Identify which cell holds the provided text, then report its [x, y] central coordinate. 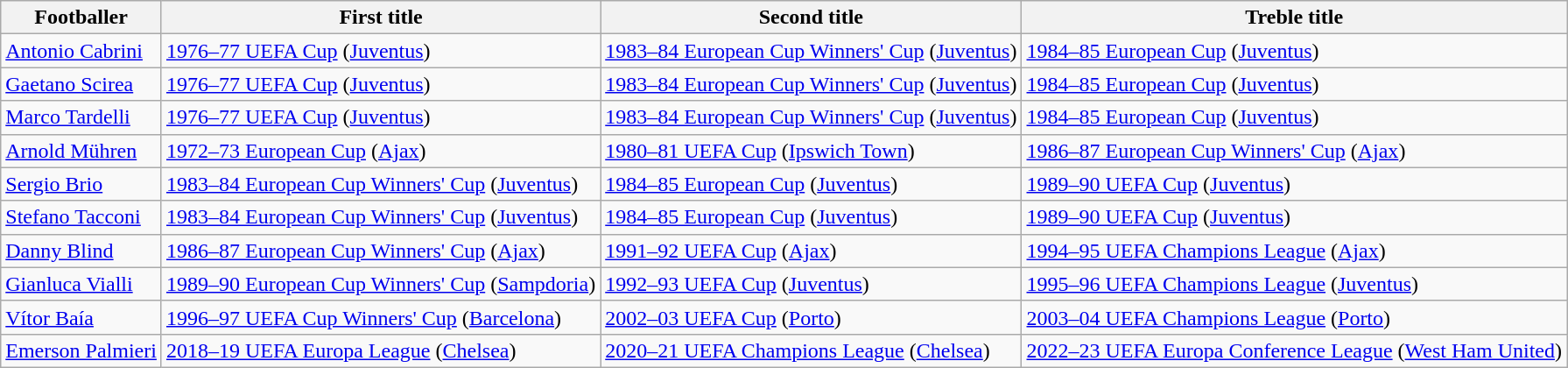
2022–23 UEFA Europa Conference League (West Ham United) [1294, 350]
1995–96 UEFA Champions League (Juventus) [1294, 284]
Stefano Tacconi [81, 217]
Sergio Brio [81, 184]
1992–93 UEFA Cup (Juventus) [811, 284]
First title [380, 18]
Treble title [1294, 18]
1972–73 European Cup (Ajax) [380, 151]
1996–97 UEFA Cup Winners' Cup (Barcelona) [380, 317]
Antonio Cabrini [81, 51]
Marco Tardelli [81, 117]
2002–03 UEFA Cup (Porto) [811, 317]
Gaetano Scirea [81, 84]
2018–19 UEFA Europa League (Chelsea) [380, 350]
Vítor Baía [81, 317]
1991–92 UEFA Cup (Ajax) [811, 251]
Gianluca Vialli [81, 284]
2020–21 UEFA Champions League (Chelsea) [811, 350]
Second title [811, 18]
1994–95 UEFA Champions League (Ajax) [1294, 251]
1989–90 European Cup Winners' Cup (Sampdoria) [380, 284]
Footballer [81, 18]
Danny Blind [81, 251]
1980–81 UEFA Cup (Ipswich Town) [811, 151]
2003–04 UEFA Champions League (Porto) [1294, 317]
Emerson Palmieri [81, 350]
Arnold Mühren [81, 151]
